Pinpoint the cell where the given text exists, returning its (X, Y) midpoint coordinate. 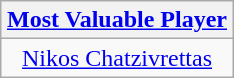
Nikos Chatzivrettas (116, 58)
Most Valuable Player (116, 20)
